Search for the cell housing the specified text and yield its [x, y] center coordinate. 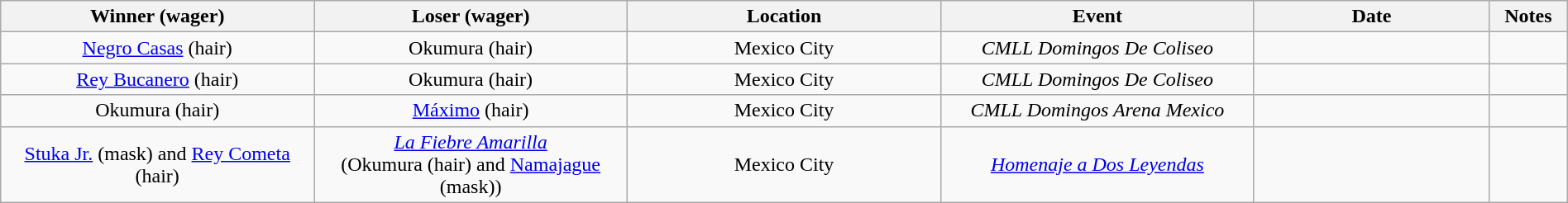
Stuka Jr. (mask) and Rey Cometa (hair) [157, 164]
Location [784, 17]
Negro Casas (hair) [157, 48]
Homenaje a Dos Leyendas [1097, 164]
Date [1371, 17]
CMLL Domingos Arena Mexico [1097, 111]
La Fiebre Amarilla(Okumura (hair) and Namajague (mask)) [471, 164]
Event [1097, 17]
Máximo (hair) [471, 111]
Winner (wager) [157, 17]
Loser (wager) [471, 17]
Notes [1528, 17]
Rey Bucanero (hair) [157, 79]
